Locate the cell with the specified text and output its [X, Y] center coordinate. 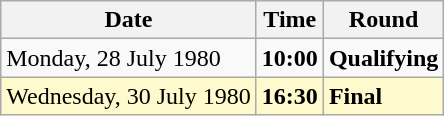
Final [383, 96]
Date [129, 20]
Round [383, 20]
Monday, 28 July 1980 [129, 58]
16:30 [290, 96]
10:00 [290, 58]
Time [290, 20]
Wednesday, 30 July 1980 [129, 96]
Qualifying [383, 58]
